Locate the cell with the specified text and output its (x, y) center coordinate. 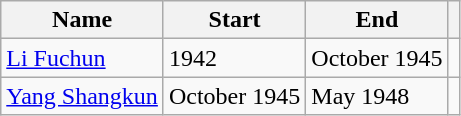
Name (82, 20)
May 1948 (377, 96)
1942 (234, 58)
Li Fuchun (82, 58)
Start (234, 20)
End (377, 20)
Yang Shangkun (82, 96)
